Search for the cell housing the specified text and yield its (X, Y) center coordinate. 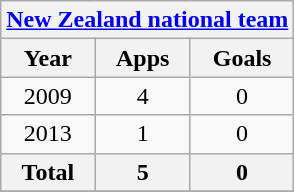
1 (142, 134)
Total (48, 172)
2009 (48, 96)
5 (142, 172)
4 (142, 96)
Goals (242, 58)
2013 (48, 134)
Year (48, 58)
Apps (142, 58)
New Zealand national team (148, 20)
